Extract the (X, Y) coordinate from the center of the cell holding the provided text.  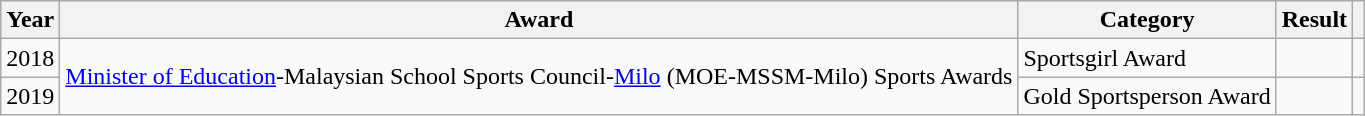
2018 (30, 58)
2019 (30, 96)
Category (1147, 20)
Sportsgirl Award (1147, 58)
Gold Sportsperson Award (1147, 96)
Result (1314, 20)
Year (30, 20)
Award (539, 20)
Minister of Education-Malaysian School Sports Council-Milo (MOE-MSSM-Milo) Sports Awards (539, 77)
